Capture the cell that displays the provided text and extract its [X, Y] central coordinate. 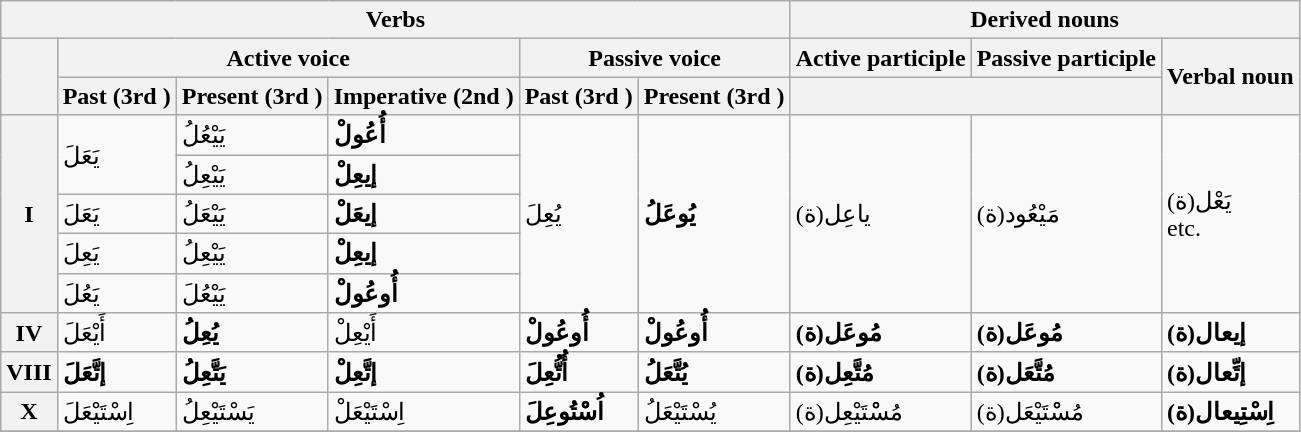
Passive voice [654, 58]
X [29, 412]
مُسْْتَيْعِل(ة) [880, 412]
ياعِل(ة) [880, 214]
Imperative (2nd ) [424, 96]
مُتَّعَل(ة) [1066, 372]
Verbs [396, 20]
Active participle [880, 58]
يَعِلَ [116, 254]
يُسْتَيْعَلُ [714, 412]
يُوعَلُ [714, 214]
أَيْعِلْ [424, 333]
مَيْعُود(ة) [1066, 214]
إتِّعال(ة) [1231, 372]
أَيْعَلَ [116, 333]
اِسْتَيْعَلْ [424, 412]
Passive participle [1066, 58]
Verbal noun [1231, 77]
Active voice [288, 58]
IV [29, 333]
مُسْْتَيْعَل(ة) [1066, 412]
I [29, 214]
Derived nouns [1044, 20]
يَيْعَلُ [252, 214]
إيعَلْ [424, 214]
يَتَّعِلُ [252, 372]
إتَّعِلْ [424, 372]
إيعال(ة) [1231, 333]
يَعْل(ة) etc. [1231, 214]
يَسْتَيْعِلُ [252, 412]
يُتَّعَلُ [714, 372]
مُتَّعِل(ة) [880, 372]
يَيْعُلُ [252, 135]
اِسْتِيعال(ة) [1231, 412]
يَعُلَ [116, 293]
أُعُولْ [424, 135]
أُتُّعِلَ [578, 372]
اُسْْتُوعِلَ [578, 412]
إتَّعَلَ [116, 372]
اِسْتَيْعَلَ [116, 412]
يُعِلُ [252, 333]
يَيْعُلَ [252, 293]
VIII [29, 372]
يُعِلَ [578, 214]
